Find where the given text appears and provide that cell's center as [x, y] coordinate. 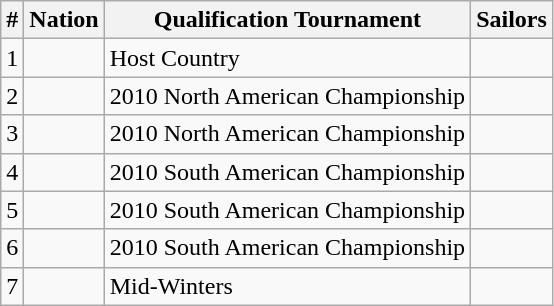
7 [12, 286]
3 [12, 134]
Qualification Tournament [287, 20]
Mid-Winters [287, 286]
Nation [64, 20]
# [12, 20]
6 [12, 248]
4 [12, 172]
5 [12, 210]
Host Country [287, 58]
Sailors [512, 20]
2 [12, 96]
1 [12, 58]
